Search for the cell housing the specified text and yield its [x, y] center coordinate. 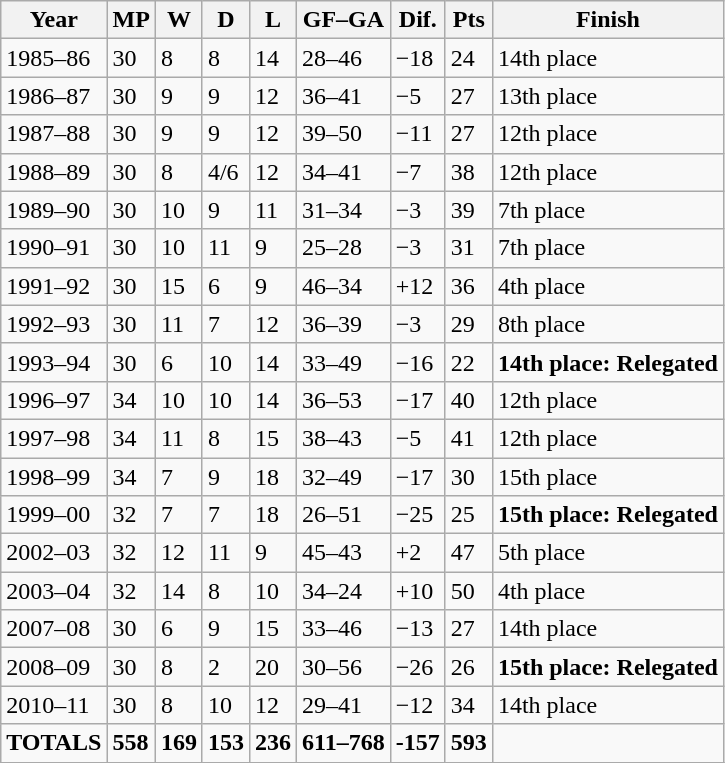
2 [226, 667]
169 [178, 743]
39–50 [344, 134]
2010–11 [54, 705]
28–46 [344, 58]
1988–89 [54, 172]
153 [226, 743]
-157 [418, 743]
50 [468, 591]
36–41 [344, 96]
31 [468, 248]
−26 [418, 667]
8th place [608, 324]
1990–91 [54, 248]
45–43 [344, 553]
2008–09 [54, 667]
1991–92 [54, 286]
MP [131, 20]
34–41 [344, 172]
39 [468, 210]
25 [468, 515]
1986–87 [54, 96]
+12 [418, 286]
+10 [418, 591]
38 [468, 172]
36–39 [344, 324]
5th place [608, 553]
236 [272, 743]
D [226, 20]
−18 [418, 58]
30–56 [344, 667]
Dif. [418, 20]
41 [468, 438]
−16 [418, 362]
26–51 [344, 515]
2007–08 [54, 629]
−13 [418, 629]
558 [131, 743]
GF–GA [344, 20]
22 [468, 362]
W [178, 20]
14th place: Relegated [608, 362]
1992–93 [54, 324]
32–49 [344, 477]
TOTALS [54, 743]
29 [468, 324]
36–53 [344, 400]
46–34 [344, 286]
1985–86 [54, 58]
Finish [608, 20]
1987–88 [54, 134]
47 [468, 553]
2002–03 [54, 553]
1999–00 [54, 515]
1993–94 [54, 362]
29–41 [344, 705]
Year [54, 20]
25–28 [344, 248]
24 [468, 58]
+2 [418, 553]
36 [468, 286]
593 [468, 743]
31–34 [344, 210]
Pts [468, 20]
1996–97 [54, 400]
−11 [418, 134]
40 [468, 400]
−12 [418, 705]
611–768 [344, 743]
20 [272, 667]
15th place [608, 477]
L [272, 20]
33–46 [344, 629]
38–43 [344, 438]
26 [468, 667]
13th place [608, 96]
2003–04 [54, 591]
34–24 [344, 591]
33–49 [344, 362]
4/6 [226, 172]
−25 [418, 515]
1997–98 [54, 438]
1989–90 [54, 210]
−7 [418, 172]
1998–99 [54, 477]
